Detect which cell encompasses the target text, then output its [x, y] center coordinate. 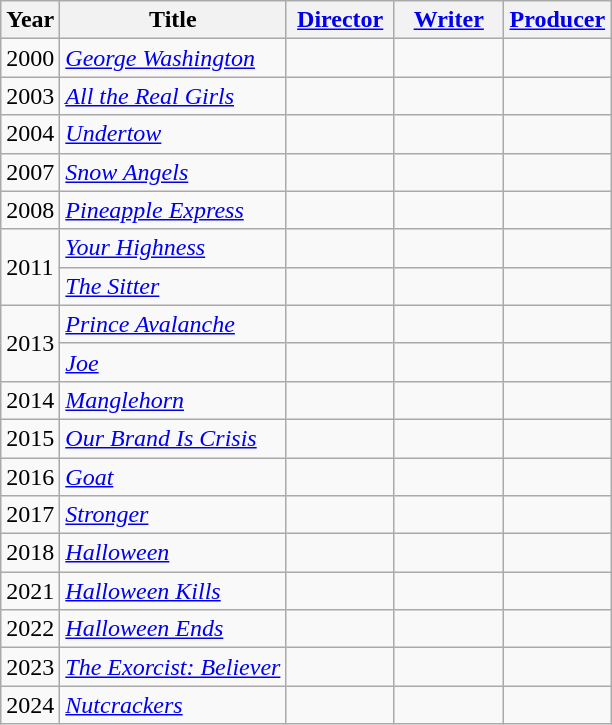
2023 [30, 667]
Manglehorn [173, 400]
Year [30, 20]
George Washington [173, 58]
2008 [30, 210]
Goat [173, 477]
The Exorcist: Believer [173, 667]
Halloween Kills [173, 591]
2007 [30, 172]
All the Real Girls [173, 96]
Stronger [173, 515]
2011 [30, 267]
2024 [30, 705]
Joe [173, 362]
2014 [30, 400]
Producer [558, 20]
Pineapple Express [173, 210]
2003 [30, 96]
Title [173, 20]
Undertow [173, 134]
Prince Avalanche [173, 324]
Our Brand Is Crisis [173, 438]
2018 [30, 553]
2013 [30, 343]
Halloween Ends [173, 629]
Your Highness [173, 248]
2015 [30, 438]
2017 [30, 515]
Writer [448, 20]
Director [340, 20]
Halloween [173, 553]
2021 [30, 591]
Nutcrackers [173, 705]
2004 [30, 134]
2022 [30, 629]
2000 [30, 58]
The Sitter [173, 286]
2016 [30, 477]
Snow Angels [173, 172]
